From the cell containing the given text, extract its center point as [x, y] coordinate. 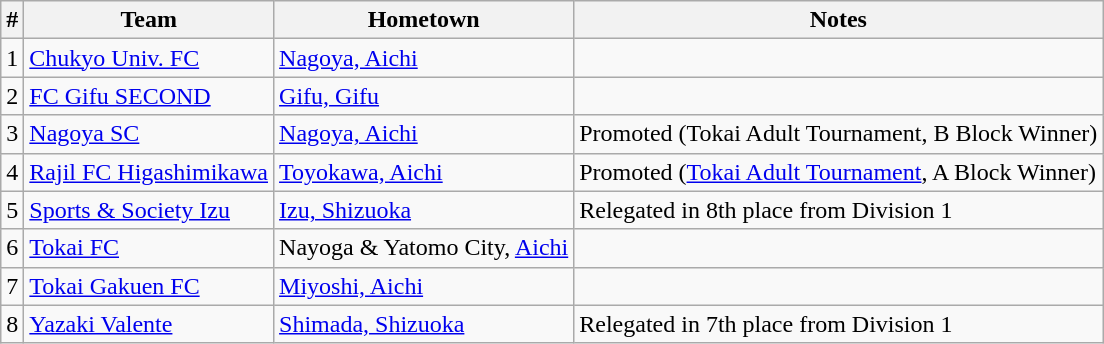
Relegated in 8th place from Division 1 [838, 210]
Promoted (Tokai Adult Tournament, A Block Winner) [838, 172]
Relegated in 7th place from Division 1 [838, 324]
2 [12, 96]
Yazaki Valente [149, 324]
1 [12, 58]
Team [149, 20]
Tokai FC [149, 248]
8 [12, 324]
Tokai Gakuen FC [149, 286]
7 [12, 286]
Hometown [424, 20]
4 [12, 172]
# [12, 20]
Gifu, Gifu [424, 96]
6 [12, 248]
Izu, Shizuoka [424, 210]
Rajil FC Higashimikawa [149, 172]
5 [12, 210]
Sports & Society Izu [149, 210]
Toyokawa, Aichi [424, 172]
Promoted (Tokai Adult Tournament, B Block Winner) [838, 134]
Nayoga & Yatomo City, Aichi [424, 248]
Chukyo Univ. FC [149, 58]
Nagoya SC [149, 134]
Miyoshi, Aichi [424, 286]
Shimada, Shizuoka [424, 324]
Notes [838, 20]
3 [12, 134]
FC Gifu SECOND [149, 96]
